Search for the cell housing the specified text and yield its (x, y) center coordinate. 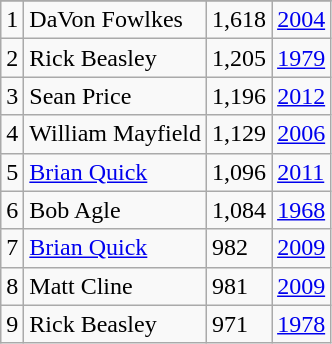
1,129 (240, 134)
981 (240, 286)
1,084 (240, 210)
2006 (302, 134)
1978 (302, 324)
2004 (302, 20)
5 (12, 172)
3 (12, 96)
2011 (302, 172)
7 (12, 248)
2012 (302, 96)
1,096 (240, 172)
9 (12, 324)
982 (240, 248)
971 (240, 324)
1968 (302, 210)
8 (12, 286)
William Mayfield (116, 134)
DaVon Fowlkes (116, 20)
Matt Cline (116, 286)
4 (12, 134)
1,618 (240, 20)
Bob Agle (116, 210)
2 (12, 58)
1,196 (240, 96)
1979 (302, 58)
1 (12, 20)
6 (12, 210)
Sean Price (116, 96)
1,205 (240, 58)
